Output the [x, y] coordinate of the center of the cell containing the given text.  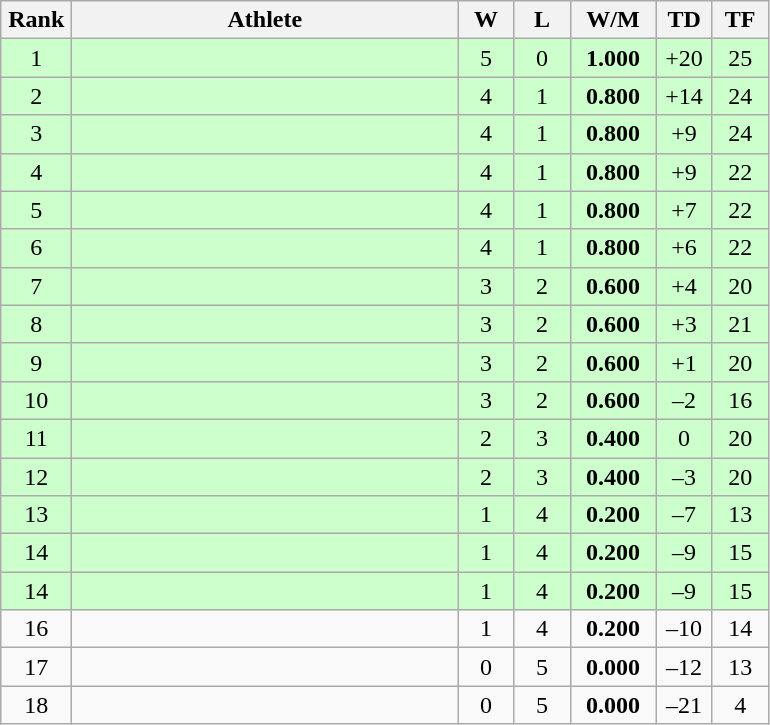
25 [740, 58]
TF [740, 20]
–7 [684, 515]
–12 [684, 667]
L [542, 20]
TD [684, 20]
7 [36, 286]
Rank [36, 20]
10 [36, 400]
+14 [684, 96]
1.000 [613, 58]
–3 [684, 477]
6 [36, 248]
Athlete [265, 20]
21 [740, 324]
+3 [684, 324]
12 [36, 477]
+1 [684, 362]
–21 [684, 705]
9 [36, 362]
+7 [684, 210]
17 [36, 667]
+20 [684, 58]
W [486, 20]
18 [36, 705]
–10 [684, 629]
11 [36, 438]
8 [36, 324]
W/M [613, 20]
+4 [684, 286]
–2 [684, 400]
+6 [684, 248]
